Return [X, Y] of the center of cell containing provided text 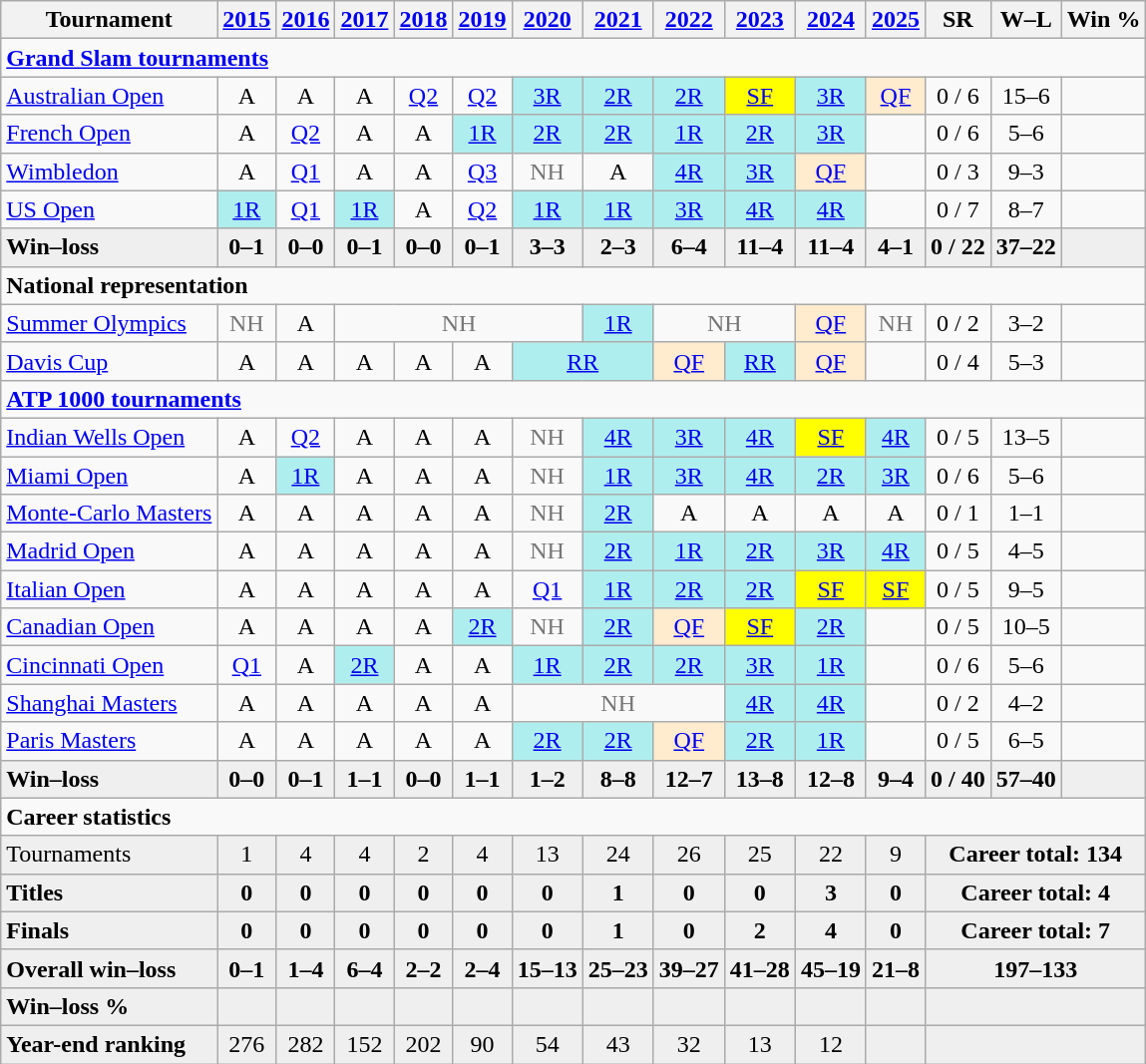
W–L [1025, 20]
Overall win–loss [110, 968]
15–13 [547, 968]
25 [760, 855]
5–3 [1025, 361]
Wimbledon [110, 172]
0 / 4 [957, 361]
Grand Slam tournaments [573, 58]
282 [305, 1044]
45–19 [830, 968]
2017 [365, 20]
2023 [760, 20]
1–4 [305, 968]
12–8 [830, 779]
4–5 [1025, 551]
Miami Open [110, 476]
3–2 [1025, 323]
Finals [110, 930]
202 [423, 1044]
3 [830, 892]
15–6 [1025, 96]
Win–loss % [110, 1006]
54 [547, 1044]
22 [830, 855]
Career statistics [573, 817]
0 / 3 [957, 172]
9–3 [1025, 172]
2016 [305, 20]
37–22 [1025, 247]
Indian Wells Open [110, 437]
3–3 [547, 247]
9 [896, 855]
Career total: 134 [1035, 855]
2020 [547, 20]
Career total: 7 [1035, 930]
13–8 [760, 779]
1–2 [547, 779]
Madrid Open [110, 551]
197–133 [1035, 968]
2022 [688, 20]
90 [483, 1044]
12–7 [688, 779]
0 / 40 [957, 779]
US Open [110, 209]
41–28 [760, 968]
43 [618, 1044]
39–27 [688, 968]
26 [688, 855]
Win % [1103, 20]
2021 [618, 20]
Paris Masters [110, 741]
32 [688, 1044]
12 [830, 1044]
9–4 [896, 779]
Cincinnati Open [110, 665]
10–5 [1025, 627]
13–5 [1025, 437]
0 / 7 [957, 209]
Davis Cup [110, 361]
276 [247, 1044]
0 / 1 [957, 514]
Shanghai Masters [110, 703]
Titles [110, 892]
ATP 1000 tournaments [573, 399]
4–1 [896, 247]
Italian Open [110, 589]
National representation [573, 285]
2–2 [423, 968]
2–4 [483, 968]
Tournaments [110, 855]
6–5 [1025, 741]
2024 [830, 20]
152 [365, 1044]
French Open [110, 134]
Year-end ranking [110, 1044]
9–5 [1025, 589]
25–23 [618, 968]
Tournament [110, 20]
Canadian Open [110, 627]
Q3 [483, 172]
Career total: 4 [1035, 892]
SR [957, 20]
57–40 [1025, 779]
Australian Open [110, 96]
Summer Olympics [110, 323]
2018 [423, 20]
24 [618, 855]
2025 [896, 20]
Monte-Carlo Masters [110, 514]
0 / 22 [957, 247]
21–8 [896, 968]
2015 [247, 20]
8–8 [618, 779]
2–3 [618, 247]
4–2 [1025, 703]
2019 [483, 20]
8–7 [1025, 209]
